For the text-containing cell, return its midpoint in [X, Y] coordinate format. 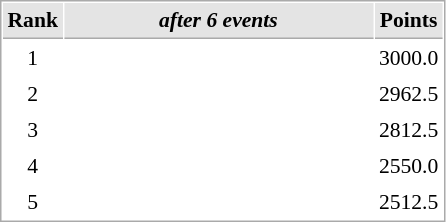
after 6 events [218, 21]
3 [32, 129]
2 [32, 93]
Rank [32, 21]
Points [408, 21]
5 [32, 201]
2512.5 [408, 201]
2812.5 [408, 129]
2550.0 [408, 165]
2962.5 [408, 93]
1 [32, 57]
4 [32, 165]
3000.0 [408, 57]
